Find where the given text appears and provide that cell's center as [X, Y] coordinate. 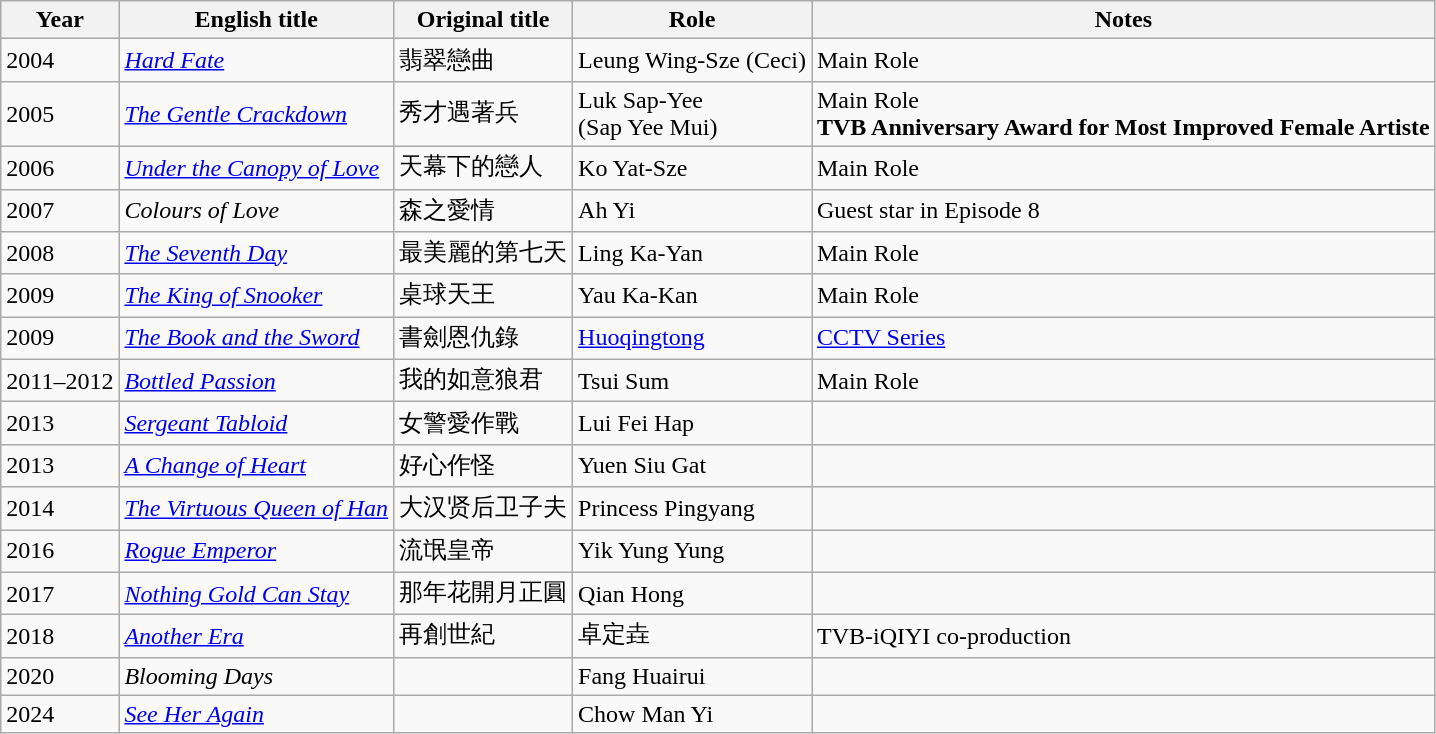
2014 [60, 508]
2016 [60, 552]
2007 [60, 210]
2005 [60, 114]
Chow Man Yi [692, 714]
大汉贤后卫子夫 [484, 508]
Tsui Sum [692, 380]
TVB-iQIYI co-production [1124, 636]
2008 [60, 254]
The Virtuous Queen of Han [256, 508]
Ah Yi [692, 210]
Luk Sap-Yee(Sap Yee Mui) [692, 114]
卓定垚 [692, 636]
2024 [60, 714]
Leung Wing-Sze (Ceci) [692, 60]
桌球天王 [484, 296]
天幕下的戀人 [484, 168]
好心作怪 [484, 466]
2004 [60, 60]
Sergeant Tabloid [256, 424]
Qian Hong [692, 594]
Hard Fate [256, 60]
書劍恩仇錄 [484, 338]
Lui Fei Hap [692, 424]
秀才遇著兵 [484, 114]
Role [692, 20]
Blooming Days [256, 676]
那年花開月正圓 [484, 594]
Guest star in Episode 8 [1124, 210]
Princess Pingyang [692, 508]
Under the Canopy of Love [256, 168]
流氓皇帝 [484, 552]
2018 [60, 636]
Main RoleTVB Anniversary Award for Most Improved Female Artiste [1124, 114]
再創世紀 [484, 636]
English title [256, 20]
Rogue Emperor [256, 552]
最美麗的第七天 [484, 254]
Ko Yat-Sze [692, 168]
我的如意狼君 [484, 380]
森之愛情 [484, 210]
Ling Ka-Yan [692, 254]
2017 [60, 594]
Nothing Gold Can Stay [256, 594]
Huoqingtong [692, 338]
Colours of Love [256, 210]
The Seventh Day [256, 254]
2006 [60, 168]
Bottled Passion [256, 380]
2011–2012 [60, 380]
Year [60, 20]
Another Era [256, 636]
Notes [1124, 20]
Yik Yung Yung [692, 552]
Yau Ka-Kan [692, 296]
See Her Again [256, 714]
Fang Huairui [692, 676]
翡翠戀曲 [484, 60]
Yuen Siu Gat [692, 466]
CCTV Series [1124, 338]
2020 [60, 676]
The King of Snooker [256, 296]
A Change of Heart [256, 466]
Original title [484, 20]
女警愛作戰 [484, 424]
The Gentle Crackdown [256, 114]
The Book and the Sword [256, 338]
